For the text-containing cell, return its midpoint in (X, Y) coordinate format. 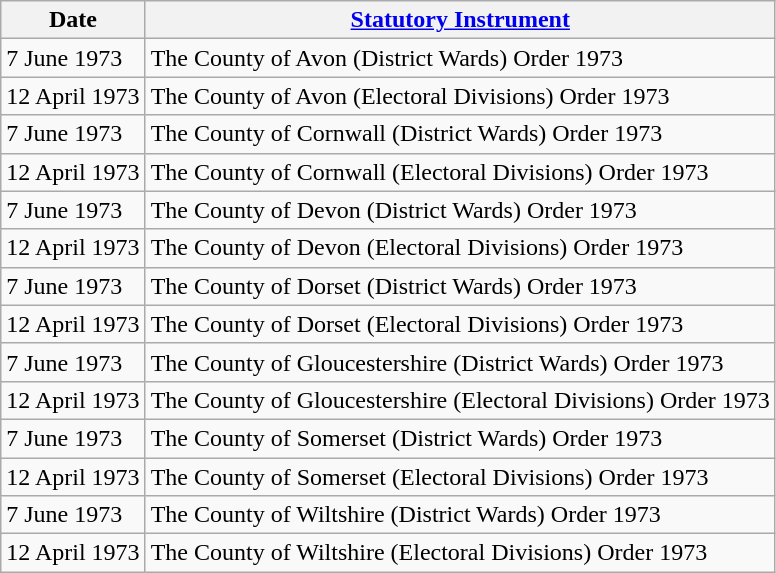
The County of Cornwall (Electoral Divisions) Order 1973 (460, 172)
The County of Devon (Electoral Divisions) Order 1973 (460, 248)
The County of Dorset (District Wards) Order 1973 (460, 286)
The County of Avon (District Wards) Order 1973 (460, 58)
The County of Avon (Electoral Divisions) Order 1973 (460, 96)
The County of Wiltshire (District Wards) Order 1973 (460, 515)
The County of Devon (District Wards) Order 1973 (460, 210)
The County of Somerset (Electoral Divisions) Order 1973 (460, 477)
Statutory Instrument (460, 20)
The County of Somerset (District Wards) Order 1973 (460, 438)
The County of Gloucestershire (Electoral Divisions) Order 1973 (460, 400)
The County of Gloucestershire (District Wards) Order 1973 (460, 362)
Date (73, 20)
The County of Cornwall (District Wards) Order 1973 (460, 134)
The County of Wiltshire (Electoral Divisions) Order 1973 (460, 553)
The County of Dorset (Electoral Divisions) Order 1973 (460, 324)
